Return the (X, Y) coordinate for the center point of the cell that contains the specified text.  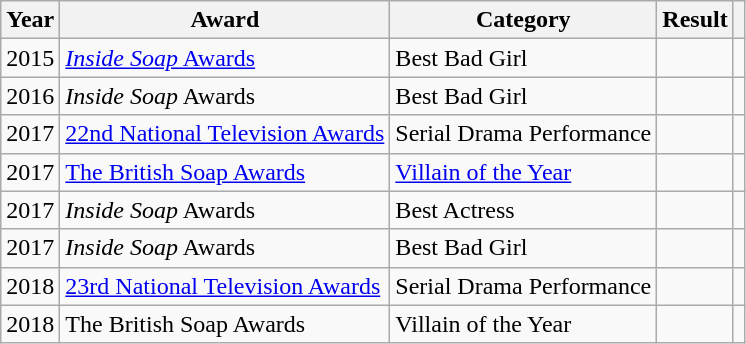
23rd National Television Awards (225, 286)
22nd National Television Awards (225, 134)
Result (695, 20)
Category (524, 20)
2016 (30, 96)
2015 (30, 58)
Award (225, 20)
Best Actress (524, 210)
Year (30, 20)
